Search for the cell housing the specified text and yield its [X, Y] center coordinate. 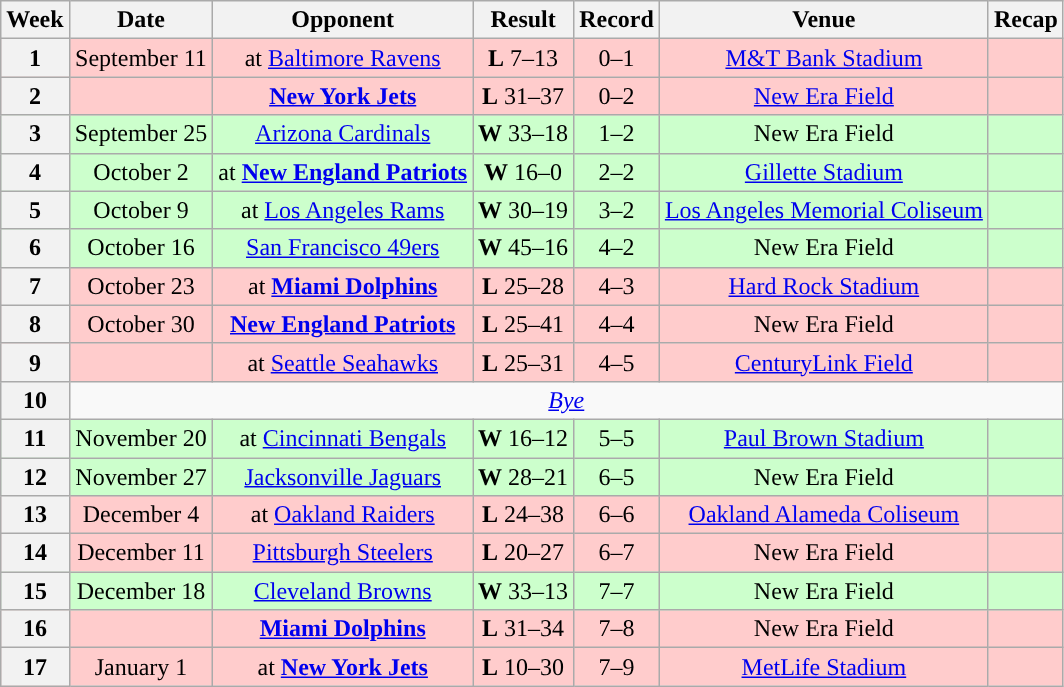
December 4 [141, 515]
Date [141, 20]
Oakland Alameda Coliseum [824, 515]
7–8 [617, 629]
8 [35, 324]
14 [35, 553]
7–7 [617, 591]
2 [35, 96]
Pittsburgh Steelers [343, 553]
5–5 [617, 438]
15 [35, 591]
Week [35, 20]
at Oakland Raiders [343, 515]
at Los Angeles Rams [343, 210]
L 31–37 [524, 96]
January 1 [141, 667]
November 20 [141, 438]
November 27 [141, 477]
4–2 [617, 248]
Record [617, 20]
at New England Patriots [343, 172]
4 [35, 172]
Gillette Stadium [824, 172]
at Baltimore Ravens [343, 58]
6–5 [617, 477]
1 [35, 58]
16 [35, 629]
October 30 [141, 324]
7 [35, 286]
at Miami Dolphins [343, 286]
Miami Dolphins [343, 629]
W 16–12 [524, 438]
0–2 [617, 96]
11 [35, 438]
9 [35, 362]
L 31–34 [524, 629]
at New York Jets [343, 667]
October 23 [141, 286]
W 33–18 [524, 134]
4–3 [617, 286]
L 7–13 [524, 58]
6–6 [617, 515]
October 2 [141, 172]
6–7 [617, 553]
3–2 [617, 210]
L 25–28 [524, 286]
October 9 [141, 210]
September 25 [141, 134]
Bye [566, 400]
Cleveland Browns [343, 591]
Opponent [343, 20]
L 25–41 [524, 324]
L 25–31 [524, 362]
MetLife Stadium [824, 667]
12 [35, 477]
4–5 [617, 362]
CenturyLink Field [824, 362]
L 24–38 [524, 515]
5 [35, 210]
San Francisco 49ers [343, 248]
7–9 [617, 667]
W 28–21 [524, 477]
New England Patriots [343, 324]
L 10–30 [524, 667]
December 18 [141, 591]
Los Angeles Memorial Coliseum [824, 210]
October 16 [141, 248]
W 16–0 [524, 172]
December 11 [141, 553]
New York Jets [343, 96]
W 45–16 [524, 248]
Hard Rock Stadium [824, 286]
4–4 [617, 324]
Recap [1026, 20]
6 [35, 248]
17 [35, 667]
3 [35, 134]
Jacksonville Jaguars [343, 477]
W 33–13 [524, 591]
1–2 [617, 134]
Paul Brown Stadium [824, 438]
at Seattle Seahawks [343, 362]
at Cincinnati Bengals [343, 438]
2–2 [617, 172]
13 [35, 515]
L 20–27 [524, 553]
Venue [824, 20]
Arizona Cardinals [343, 134]
Result [524, 20]
W 30–19 [524, 210]
0–1 [617, 58]
10 [35, 400]
September 11 [141, 58]
M&T Bank Stadium [824, 58]
